Detect which cell encompasses the target text, then output its [X, Y] center coordinate. 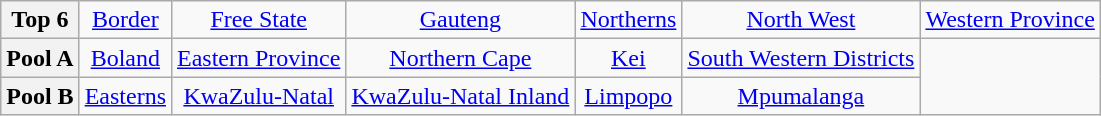
Easterns [125, 96]
Eastern Province [259, 58]
Top 6 [40, 20]
Mpumalanga [801, 96]
Northerns [628, 20]
Limpopo [628, 96]
Pool B [40, 96]
South Western Districts [801, 58]
Border [125, 20]
Western Province [1010, 20]
North West [801, 20]
KwaZulu-Natal [259, 96]
Northern Cape [460, 58]
Boland [125, 58]
Pool A [40, 58]
KwaZulu-Natal Inland [460, 96]
Gauteng [460, 20]
Free State [259, 20]
Kei [628, 58]
